Find where the given text appears and provide that cell's center as [x, y] coordinate. 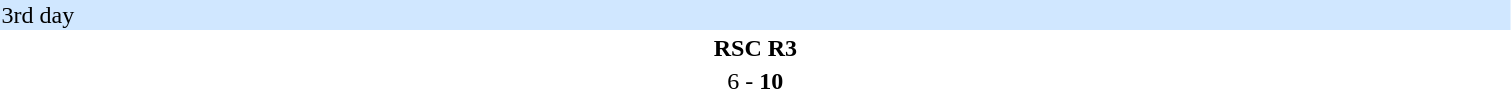
RSC R3 [756, 48]
3rd day [756, 15]
